Return (x, y) of the center of cell containing provided text 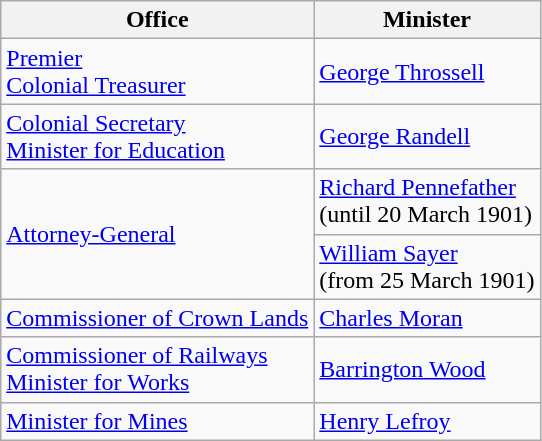
Office (158, 20)
Commissioner of Railways Minister for Works (158, 370)
George Randell (427, 136)
William Sayer(from 25 March 1901) (427, 266)
Colonial Secretary Minister for Education (158, 136)
Richard Pennefather(until 20 March 1901) (427, 202)
Attorney-General (158, 234)
Minister (427, 20)
Barrington Wood (427, 370)
Commissioner of Crown Lands (158, 318)
Charles Moran (427, 318)
Henry Lefroy (427, 421)
Premier Colonial Treasurer (158, 72)
Minister for Mines (158, 421)
George Throssell (427, 72)
